Return the (x, y) coordinate for the center point of the cell that contains the specified text.  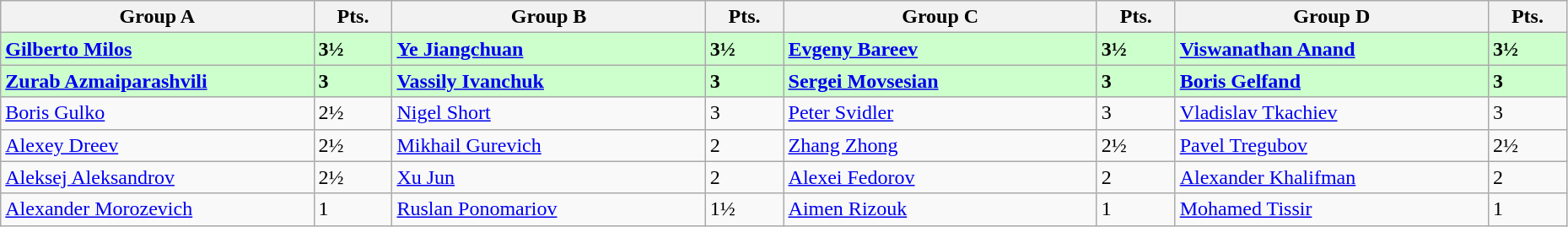
Zurab Azmaiparashvili (157, 81)
Mohamed Tissir (1331, 209)
Viswanathan Anand (1331, 49)
Group C (940, 17)
Pavel Tregubov (1331, 145)
Alexey Dreev (157, 145)
1½ (744, 209)
Group A (157, 17)
Vladislav Tkachiev (1331, 113)
Alexander Khalifman (1331, 177)
Ruslan Ponomariov (548, 209)
Ye Jiangchuan (548, 49)
Alexei Fedorov (940, 177)
Evgeny Bareev (940, 49)
Sergei Movsesian (940, 81)
Boris Gelfand (1331, 81)
Group D (1331, 17)
Vassily Ivanchuk (548, 81)
Boris Gulko (157, 113)
Gilberto Milos (157, 49)
Aleksej Aleksandrov (157, 177)
Group B (548, 17)
Alexander Morozevich (157, 209)
Zhang Zhong (940, 145)
Mikhail Gurevich (548, 145)
Peter Svidler (940, 113)
Xu Jun (548, 177)
Aimen Rizouk (940, 209)
Nigel Short (548, 113)
